Provide the (X, Y) coordinate of the cell's center where the given text is located.  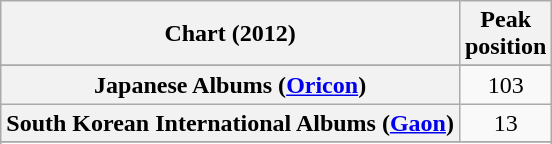
Japanese Albums (Oricon) (230, 85)
Peakposition (505, 34)
13 (505, 123)
South Korean International Albums (Gaon) (230, 123)
Chart (2012) (230, 34)
103 (505, 85)
